Search for the cell housing the specified text and yield its (X, Y) center coordinate. 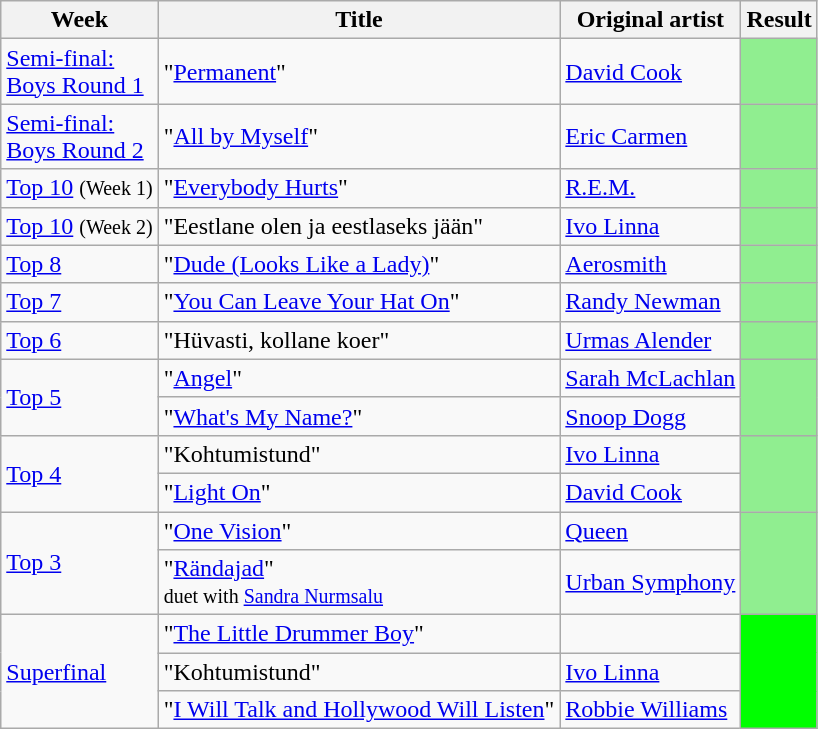
Top 6 (80, 340)
Aerosmith (650, 264)
Top 10 (Week 1) (80, 188)
"Eestlane olen ja eestlaseks jään" (359, 226)
Top 5 (80, 397)
R.E.M. (650, 188)
"You Can Leave Your Hat On" (359, 302)
Top 7 (80, 302)
Semi-final: Boys Round 2 (80, 136)
Sarah McLachlan (650, 378)
"Everybody Hurts" (359, 188)
"The Little Drummer Boy" (359, 634)
Robbie Williams (650, 710)
Top 10 (Week 2) (80, 226)
"Light On" (359, 492)
"Hüvasti, kollane koer" (359, 340)
Superfinal (80, 672)
Week (80, 20)
Urmas Alender (650, 340)
Semi-final: Boys Round 1 (80, 72)
"One Vision" (359, 531)
Eric Carmen (650, 136)
Urban Symphony (650, 582)
Randy Newman (650, 302)
"All by Myself" (359, 136)
Top 8 (80, 264)
Original artist (650, 20)
Top 3 (80, 564)
"Rändajad"duet with Sandra Nurmsalu (359, 582)
"Permanent" (359, 72)
"Angel" (359, 378)
"Dude (Looks Like a Lady)" (359, 264)
Title (359, 20)
Result (779, 20)
"What's My Name?" (359, 416)
Snoop Dogg (650, 416)
"I Will Talk and Hollywood Will Listen" (359, 710)
Queen (650, 531)
Top 4 (80, 473)
